Provide the (X, Y) coordinate of the cell's center where the given text is located.  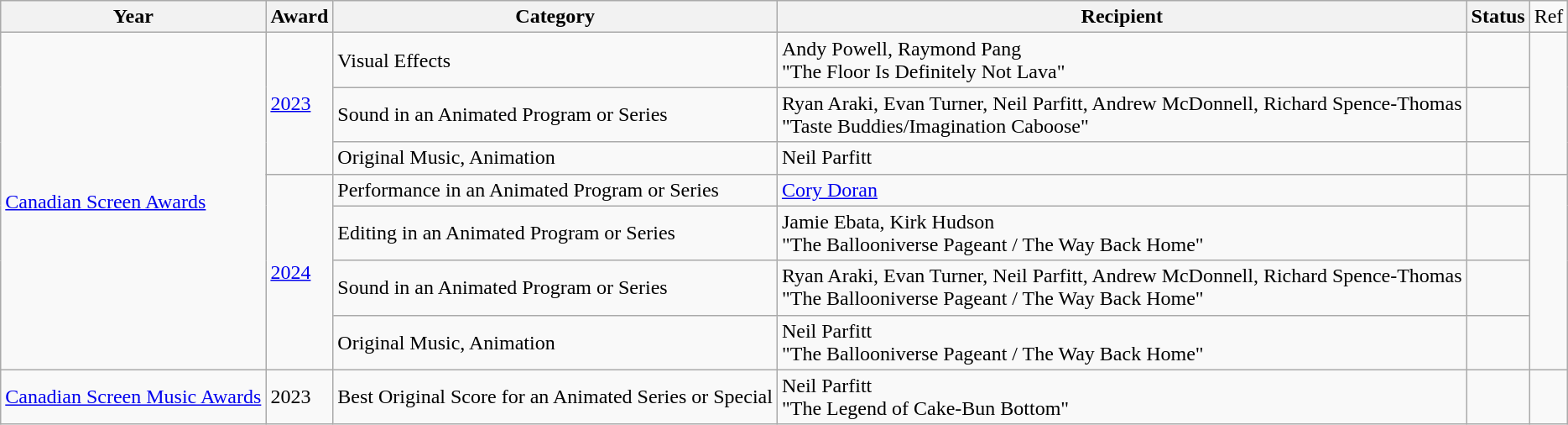
Jamie Ebata, Kirk Hudson"The Ballooniverse Pageant / The Way Back Home" (1122, 233)
Canadian Screen Music Awards (133, 396)
Neil Parfitt (1122, 158)
Ryan Araki, Evan Turner, Neil Parfitt, Andrew McDonnell, Richard Spence-Thomas"The Ballooniverse Pageant / The Way Back Home" (1122, 287)
Visual Effects (555, 60)
Year (133, 17)
2024 (300, 272)
Award (300, 17)
Editing in an Animated Program or Series (555, 233)
Cory Doran (1122, 190)
Best Original Score for an Animated Series or Special (555, 396)
Andy Powell, Raymond Pang"The Floor Is Definitely Not Lava" (1122, 60)
Category (555, 17)
Recipient (1122, 17)
Neil Parfitt"The Legend of Cake-Bun Bottom" (1122, 396)
Performance in an Animated Program or Series (555, 190)
Ref (1549, 17)
Canadian Screen Awards (133, 202)
Neil Parfitt"The Ballooniverse Pageant / The Way Back Home" (1122, 343)
Status (1498, 17)
Ryan Araki, Evan Turner, Neil Parfitt, Andrew McDonnell, Richard Spence-Thomas"Taste Buddies/Imagination Caboose" (1122, 114)
